Locate the cell with the specified text and output its [x, y] center coordinate. 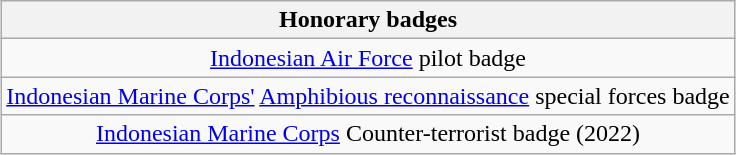
Honorary badges [368, 20]
Indonesian Marine Corps Counter-terrorist badge (2022) [368, 134]
Indonesian Air Force pilot badge [368, 58]
Indonesian Marine Corps' Amphibious reconnaissance special forces badge [368, 96]
